From the cell containing the given text, extract its center point as [x, y] coordinate. 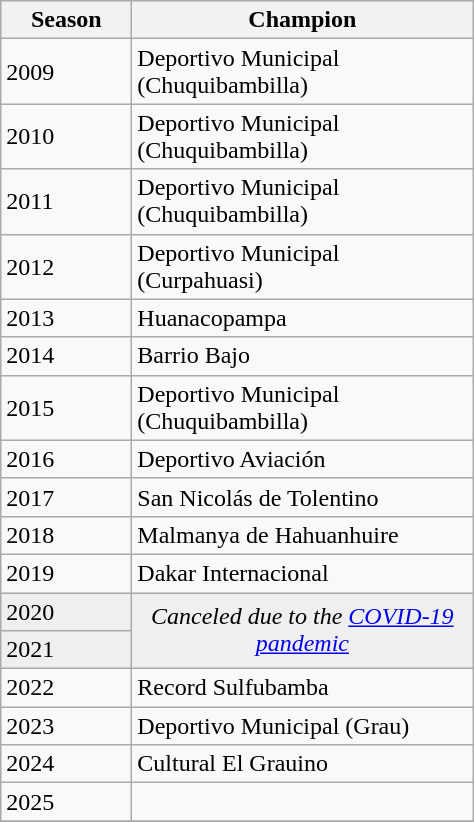
Dakar Internacional [302, 573]
Deportivo Municipal (Grau) [302, 726]
2025 [66, 802]
Barrio Bajo [302, 356]
2009 [66, 72]
2020 [66, 611]
2021 [66, 650]
Record Sulfubamba [302, 688]
2023 [66, 726]
2016 [66, 459]
Canceled due to the COVID-19 pandemic [302, 630]
2013 [66, 318]
2015 [66, 408]
2019 [66, 573]
2011 [66, 202]
2024 [66, 764]
2017 [66, 497]
Huanacopampa [302, 318]
Cultural El Grauino [302, 764]
2012 [66, 266]
Season [66, 20]
Deportivo Municipal (Curpahuasi) [302, 266]
2022 [66, 688]
San Nicolás de Tolentino [302, 497]
2010 [66, 136]
Malmanya de Hahuanhuire [302, 535]
Champion [302, 20]
2018 [66, 535]
2014 [66, 356]
Deportivo Aviación [302, 459]
